Determine the (x, y) coordinate at the center of the cell enclosing the given text.  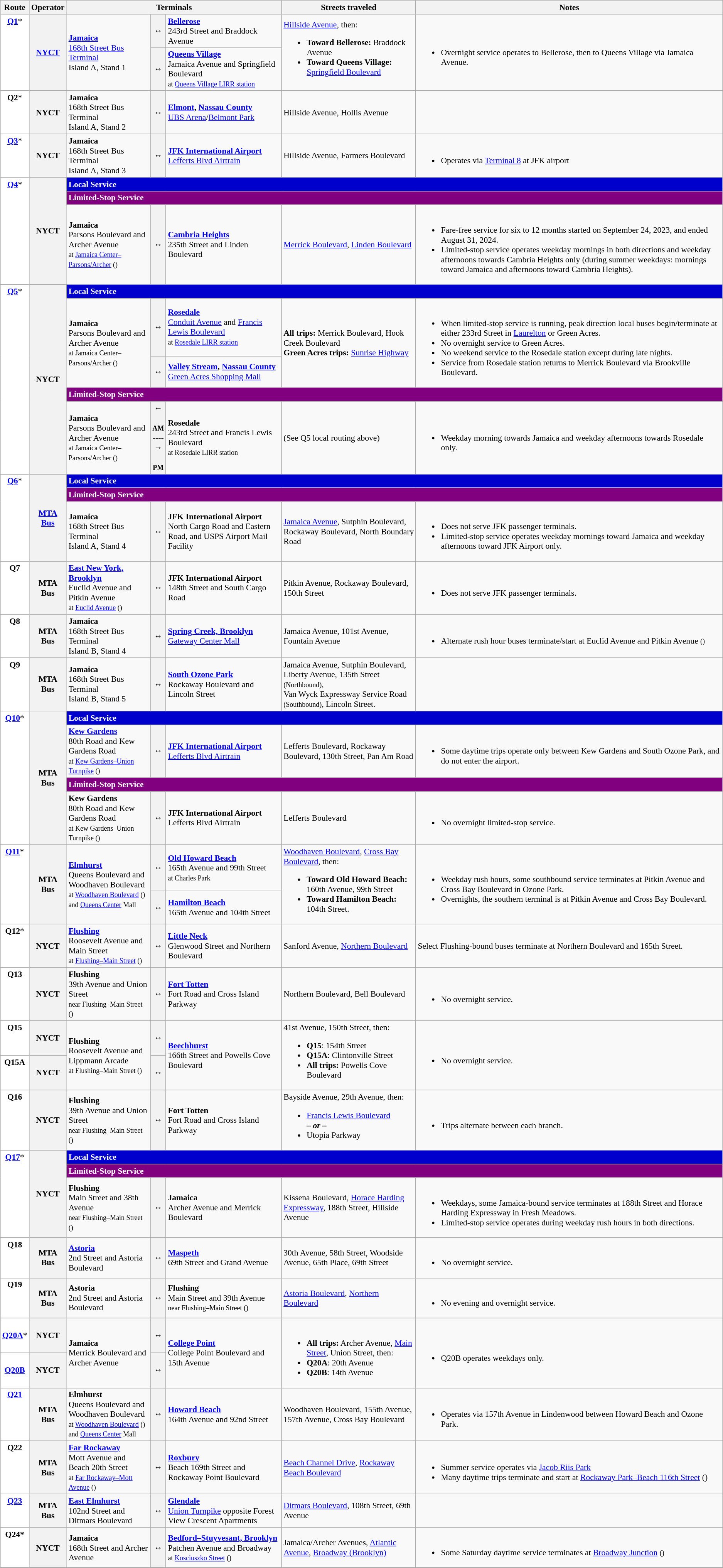
GlendaleUnion Turnpike opposite Forest View Crescent Apartments (224, 1511)
Kissena Boulevard, Horace Harding Expressway, 188th Street, Hillside Avenue (349, 1208)
Far RockawayMott Avenue and Beach 20th Streetat Far Rockaway–Mott Avenue () (109, 1468)
Elmont, Nassau CountyUBS Arena/Belmont Park (224, 113)
Old Howard Beach165th Avenue and 99th Streetat Charles Park (224, 868)
Maspeth69th Street and Grand Avenue (224, 1258)
Lefferts Boulevard (349, 818)
RoxburyBeach 169th Street and Rockaway Point Boulevard (224, 1468)
RosedaleConduit Avenue and Francis Lewis Boulevardat Rosedale LIRR station (224, 327)
(See Q5 local routing above) (349, 438)
Spring Creek, BrooklynGateway Center Mall (224, 636)
Q18 (15, 1258)
Select Flushing-bound buses terminate at Northern Boulevard and 165th Street. (569, 946)
Woodhaven Boulevard, 155th Avenue, 157th Avenue, Cross Bay Boulevard (349, 1414)
Does not serve JFK passenger terminals. (569, 588)
Q16 (15, 1120)
Q4* (15, 231)
Q3* (15, 156)
Ditmars Boulevard, 108th Street, 69th Avenue (349, 1511)
All trips: Merrick Boulevard, Hook Creek BoulevardGreen Acres trips: Sunrise Highway (349, 343)
Beach Channel Drive, Rockaway Beach Boulevard (349, 1468)
FlushingMain Street and 39th Avenuenear Flushing–Main Street () (224, 1298)
East New York, BrooklynEuclid Avenue and Pitkin Avenueat Euclid Avenue () (109, 588)
Valley Stream, Nassau CountyGreen Acres Shopping Mall (224, 372)
Q17* (15, 1195)
Q20B operates weekdays only. (569, 1353)
Jamaica Avenue, Sutphin Boulevard,Liberty Avenue, 135th Street (Northbound),Van Wyck Expressway Service Road(Southbound), Lincoln Street. (349, 684)
Q1* (15, 52)
Northern Boulevard, Bell Boulevard (349, 994)
Route (15, 7)
Notes (569, 7)
Operates via 157th Avenue in Lindenwood between Howard Beach and Ozone Park. (569, 1414)
Pitkin Avenue, Rockaway Boulevard, 150th Street (349, 588)
Lefferts Boulevard, Rockaway Boulevard, 130th Street, Pan Am Road (349, 752)
No evening and overnight service. (569, 1298)
Q22 (15, 1468)
Q6* (15, 518)
Some daytime trips operate only between Kew Gardens and South Ozone Park, and do not enter the airport. (569, 752)
Jamaica Avenue, 101st Avenue, Fountain Avenue (349, 636)
Jamaica/Archer Avenues, Atlantic Avenue, Broadway (Brooklyn) (349, 1548)
Q10* (15, 778)
30th Avenue, 58th Street, Woodside Avenue, 65th Place, 69th Street (349, 1258)
FlushingRoosevelt Avenue and Lippmann Arcadeat Flushing–Main Street () (109, 1056)
South Ozone ParkRockaway Boulevard and Lincoln Street (224, 684)
Kew Gardens 80th Road and Kew Gardens Roadat Kew Gardens–Union Turnpike () (109, 752)
Q12* (15, 946)
Hamilton Beach 165th Avenue and 104th Street (224, 907)
FlushingRoosevelt Avenue and Main Streetat Flushing–Main Street () (109, 946)
Beechhurst166th Street and Powells Cove Boulevard (224, 1056)
Jamaica Avenue, Sutphin Boulevard,Rockaway Boulevard, North Boundary Road (349, 532)
Jamaica168th Street Bus TerminalIsland A, Stand 1 (109, 52)
FlushingMain Street and 38th Avenuenear Flushing–Main Street () (109, 1208)
Q19 (15, 1298)
No overnight limited-stop service. (569, 818)
Bayside Avenue, 29th Avenue, then:Francis Lewis Boulevard – or – Utopia Parkway (349, 1120)
Q15 (15, 1038)
Some Saturday daytime service terminates at Broadway Junction () (569, 1548)
Q11* (15, 884)
JamaicaArcher Avenue and Merrick Boulevard (224, 1208)
Q20A* (15, 1336)
Q7 (15, 588)
Jamaica168th Street Bus TerminalIsland A, Stand 4 (109, 532)
41st Avenue, 150th Street, then:Q15: 154th StreetQ15A: Clintonville StreetAll trips: Powells Cove Boulevard (349, 1056)
East Elmhurst102nd Street and Ditmars Boulevard (109, 1511)
Jamaica168th Street Bus TerminalIsland A, Stand 2 (109, 113)
Operator (48, 7)
Q13 (15, 994)
Q2* (15, 113)
Woodhaven Boulevard, Cross Bay Boulevard, then:Toward Old Howard Beach: 160th Avenue, 99th StreetToward Hamilton Beach: 104th Street. (349, 884)
Does not serve JFK passenger terminals.Limited-stop service operates weekday mornings toward Jamaica and weekday afternoons toward JFK Airport only. (569, 532)
Terminals (174, 7)
Kew Gardens80th Road and Kew Gardens Roadat Kew Gardens–Union Turnpike () (109, 818)
Q9 (15, 684)
Howard Beach164th Avenue and 92nd Street (224, 1414)
Hillside Avenue, Hollis Avenue (349, 113)
Little NeckGlenwood Street and Northern Boulevard (224, 946)
Q15A (15, 1073)
Cambria Heights235th Street and Linden Boulevard (224, 245)
Jamaica168th Street Bus TerminalIsland A, Stand 3 (109, 156)
Trips alternate between each branch. (569, 1120)
Q21 (15, 1414)
JamaicaMerrick Boulevard and Archer Avenue (109, 1353)
All trips: Archer Avenue, Main Street, Union Street, then:Q20A: 20th AvenueQ20B: 14th Avenue (349, 1353)
Hillside Avenue, Farmers Boulevard (349, 156)
Q8 (15, 636)
Alternate rush hour buses terminate/start at Euclid Avenue and Pitkin Avenue () (569, 636)
JFK International Airport 148th Street and South Cargo Road (224, 588)
Operates via Terminal 8 at JFK airport (569, 156)
Q23 (15, 1511)
Summer service operates via Jacob Riis ParkMany daytime trips terminate and start at Rockaway Park–Beach 116th Street () (569, 1468)
Streets traveled (349, 7)
College PointCollege Point Boulevard and 15th Avenue (224, 1353)
Jamaica168th Street Bus TerminalIsland B, Stand 5 (109, 684)
Q20B (15, 1370)
Rosedale243rd Street and Francis Lewis Boulevardat Rosedale LIRR station (224, 438)
Q5* (15, 379)
Q24* (15, 1548)
Bedford–Stuyvesant, BrooklynPatchen Avenue and Broadwayat Kosciuszko Street () (224, 1548)
Merrick Boulevard, Linden Boulevard (349, 245)
Weekday morning towards Jamaica and weekday afternoons towards Rosedale only. (569, 438)
Jamaica168th Street and Archer Avenue (109, 1548)
←AM----→PM (158, 438)
Overnight service operates to Bellerose, then to Queens Village via Jamaica Avenue. (569, 52)
Bellerose243rd Street and Braddock Avenue (224, 31)
Queens VillageJamaica Avenue and Springfield Boulevardat Queens Village LIRR station (224, 69)
Hillside Avenue, then:Toward Bellerose: Braddock AvenueToward Queens Village: Springfield Boulevard (349, 52)
Jamaica168th Street Bus TerminalIsland B, Stand 4 (109, 636)
Sanford Avenue, Northern Boulevard (349, 946)
Astoria Boulevard, Northern Boulevard (349, 1298)
JFK International AirportNorth Cargo Road and Eastern Road, and USPS Airport Mail Facility (224, 532)
